Scan for the cell matching the given text and deliver its (x, y) coordinate at center. 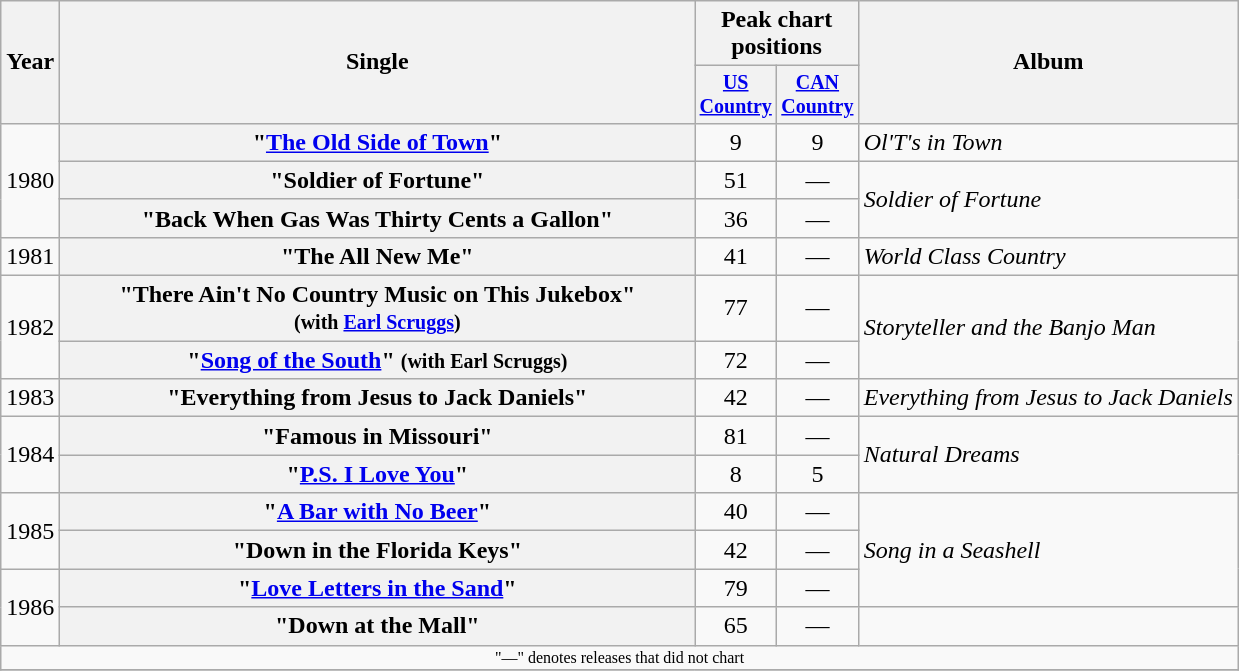
41 (736, 256)
79 (736, 588)
65 (736, 626)
1984 (30, 455)
1983 (30, 398)
World Class Country (1048, 256)
"Back When Gas Was Thirty Cents a Gallon" (378, 218)
77 (736, 308)
Storyteller and the Banjo Man (1048, 328)
"Famous in Missouri" (378, 436)
Year (30, 62)
36 (736, 218)
5 (818, 474)
"Down in the Florida Keys" (378, 550)
1980 (30, 180)
"Everything from Jesus to Jack Daniels" (378, 398)
"Song of the South" (with Earl Scruggs) (378, 360)
1985 (30, 531)
"Down at the Mall" (378, 626)
Natural Dreams (1048, 455)
Song in a Seashell (1048, 550)
"The Old Side of Town" (378, 142)
51 (736, 180)
"A Bar with No Beer" (378, 512)
1982 (30, 328)
Ol'T's in Town (1048, 142)
Peak chartpositions (776, 34)
Single (378, 62)
1986 (30, 607)
8 (736, 474)
"—" denotes releases that did not chart (620, 657)
Album (1048, 62)
Soldier of Fortune (1048, 199)
81 (736, 436)
CAN Country (818, 94)
"The All New Me" (378, 256)
"P.S. I Love You" (378, 474)
"There Ain't No Country Music on This Jukebox"(with Earl Scruggs) (378, 308)
Everything from Jesus to Jack Daniels (1048, 398)
"Love Letters in the Sand" (378, 588)
40 (736, 512)
US Country (736, 94)
72 (736, 360)
"Soldier of Fortune" (378, 180)
1981 (30, 256)
